Return [X, Y] of the center of cell containing provided text 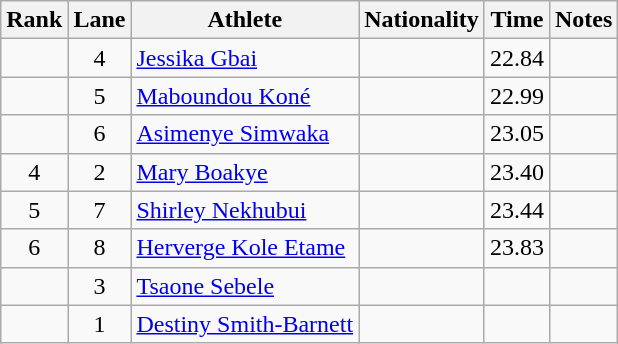
7 [100, 210]
Notes [583, 20]
8 [100, 248]
Lane [100, 20]
Herverge Kole Etame [245, 248]
Maboundou Koné [245, 96]
22.84 [516, 58]
22.99 [516, 96]
Rank [34, 20]
23.40 [516, 172]
2 [100, 172]
23.83 [516, 248]
Asimenye Simwaka [245, 134]
Destiny Smith-Barnett [245, 324]
Shirley Nekhubui [245, 210]
23.44 [516, 210]
3 [100, 286]
Jessika Gbai [245, 58]
23.05 [516, 134]
Tsaone Sebele [245, 286]
Nationality [422, 20]
Time [516, 20]
Athlete [245, 20]
1 [100, 324]
Mary Boakye [245, 172]
